Search for the cell housing the specified text and yield its [x, y] center coordinate. 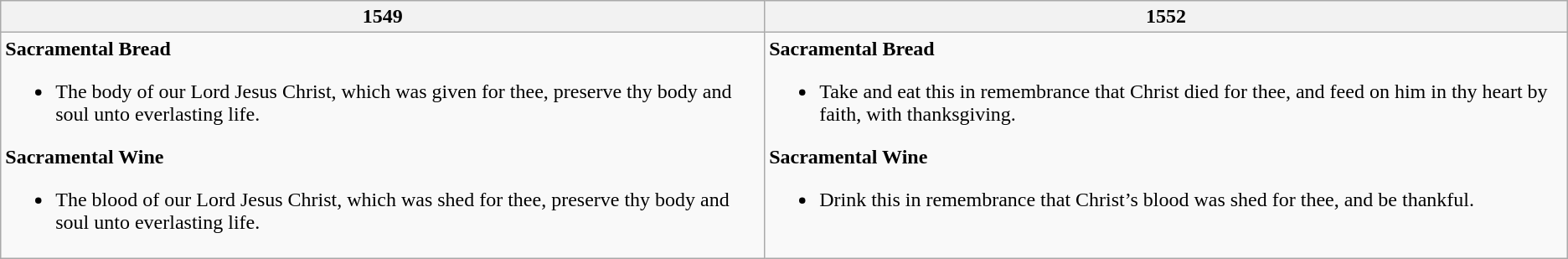
1552 [1166, 17]
1549 [383, 17]
